Scan for the cell matching the given text and deliver its [x, y] coordinate at center. 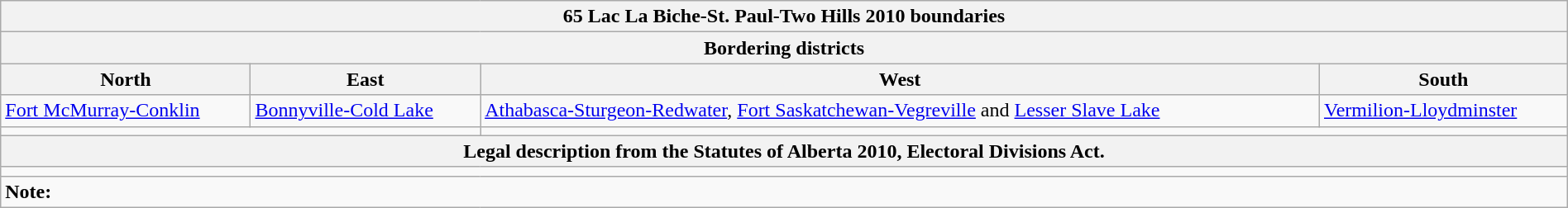
Fort McMurray-Conklin [126, 111]
Bordering districts [784, 48]
65 Lac La Biche-St. Paul-Two Hills 2010 boundaries [784, 17]
South [1443, 79]
North [126, 79]
Note: [784, 191]
Bonnyville-Cold Lake [366, 111]
Vermilion-Lloydminster [1443, 111]
East [366, 79]
West [900, 79]
Athabasca-Sturgeon-Redwater, Fort Saskatchewan-Vegreville and Lesser Slave Lake [900, 111]
Legal description from the Statutes of Alberta 2010, Electoral Divisions Act. [784, 151]
